Detect which cell encompasses the target text, then output its [X, Y] center coordinate. 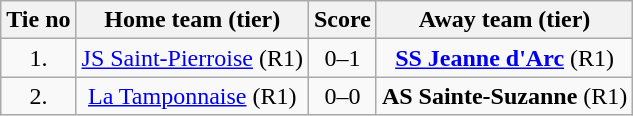
SS Jeanne d'Arc (R1) [504, 58]
Away team (tier) [504, 20]
La Tamponnaise (R1) [192, 96]
JS Saint-Pierroise (R1) [192, 58]
0–0 [342, 96]
2. [38, 96]
AS Sainte-Suzanne (R1) [504, 96]
Score [342, 20]
Home team (tier) [192, 20]
Tie no [38, 20]
1. [38, 58]
0–1 [342, 58]
